Capture the cell that displays the provided text and extract its (x, y) central coordinate. 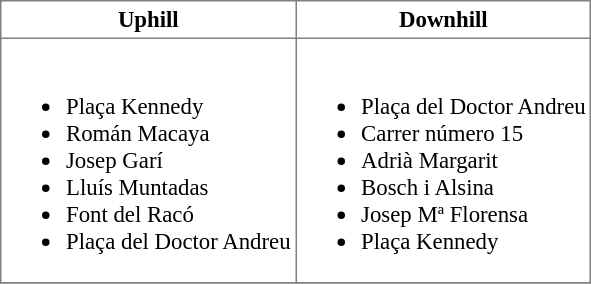
Downhill (444, 20)
Plaça del Doctor AndreuCarrer número 15Adrià MargaritBosch i AlsinaJosep Mª FlorensaPlaça Kennedy (444, 160)
Plaça KennedyRomán MacayaJosep GaríLluís MuntadasFont del RacóPlaça del Doctor Andreu (148, 160)
Uphill (148, 20)
